From the cell containing the given text, extract its center point as [x, y] coordinate. 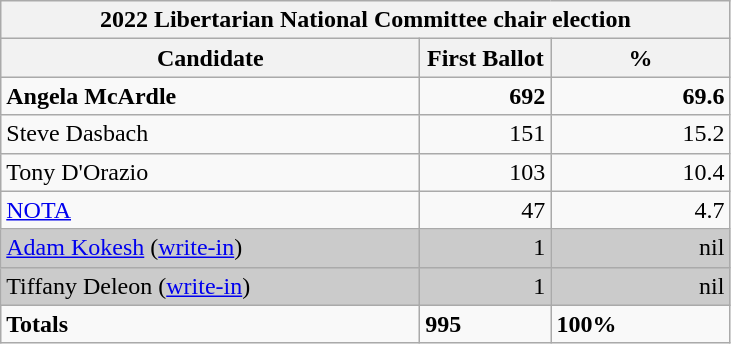
15.2 [640, 134]
10.4 [640, 172]
First Ballot [486, 58]
2022 Libertarian National Committee chair election [366, 20]
151 [486, 134]
100% [640, 324]
Totals [210, 324]
4.7 [640, 210]
Tiffany Deleon (write-in) [210, 286]
103 [486, 172]
Angela McArdle [210, 96]
NOTA [210, 210]
69.6 [640, 96]
Steve Dasbach [210, 134]
Adam Kokesh (write-in) [210, 248]
692 [486, 96]
Candidate [210, 58]
47 [486, 210]
Tony D'Orazio [210, 172]
995 [486, 324]
% [640, 58]
